Pinpoint the cell where the given text exists, returning its [X, Y] midpoint coordinate. 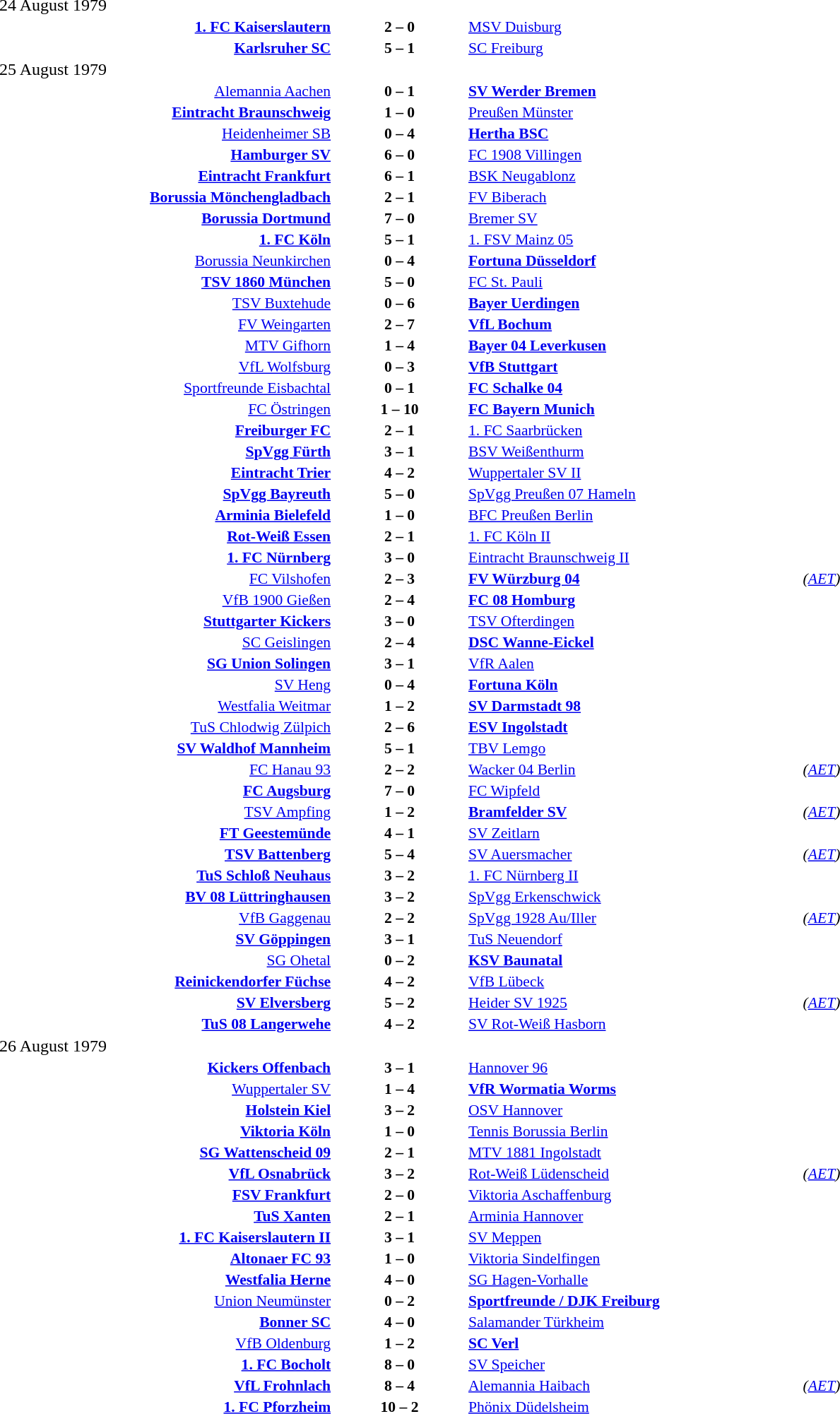
SpVgg Preußen 07 Hameln [634, 494]
TSV Ofterdingen [634, 621]
SV Auersmacher [634, 854]
SV Darmstadt 98 [634, 706]
Rot-Weiß Lüdenscheid [634, 1173]
1. FC Nürnberg II [634, 876]
Hertha BSC [634, 134]
1. FC Saarbrücken [634, 430]
Viktoria Sindelfingen [634, 1258]
Heider SV 1925 [634, 1003]
OSV Hannover [634, 1109]
1 – 10 [400, 409]
Fortuna Düsseldorf [634, 261]
VfR Wormatia Worms [634, 1088]
SV Zeitlarn [634, 833]
FC 08 Homburg [634, 600]
FC Schalke 04 [634, 388]
SG Hagen-Vorhalle [634, 1279]
2 – 7 [400, 324]
Wuppertaler SV II [634, 473]
Alemannia Haibach [634, 1385]
Salamander Türkheim [634, 1321]
VfB Stuttgart [634, 367]
VfB Lübeck [634, 982]
2 – 3 [400, 579]
Fortuna Köln [634, 685]
5 – 2 [400, 1003]
SV Rot-Weiß Hasborn [634, 1024]
Bremer SV [634, 218]
4 – 1 [400, 833]
6 – 1 [400, 176]
MTV 1881 Ingolstadt [634, 1152]
FC Bayern Munich [634, 409]
SpVgg Erkenschwick [634, 897]
8 – 0 [400, 1364]
BSK Neugablonz [634, 176]
TuS Neuendorf [634, 939]
Sportfreunde / DJK Freiburg [634, 1300]
Arminia Hannover [634, 1215]
Bayer Uerdingen [634, 303]
0 – 6 [400, 303]
5 – 4 [400, 854]
MSV Duisburg [634, 27]
KSV Baunatal [634, 960]
Tennis Borussia Berlin [634, 1131]
1. FC Köln II [634, 536]
8 – 4 [400, 1385]
FV Würzburg 04 [634, 579]
FV Biberach [634, 197]
SV Werder Bremen [634, 91]
Bramfelder SV [634, 812]
Eintracht Braunschweig II [634, 558]
Hannover 96 [634, 1067]
FC 1908 Villingen [634, 155]
SC Verl [634, 1343]
VfR Aalen [634, 664]
BFC Preußen Berlin [634, 515]
ESV Ingolstadt [634, 727]
1. FSV Mainz 05 [634, 240]
Viktoria Aschaffenburg [634, 1194]
SV Speicher [634, 1364]
0 – 3 [400, 367]
FC St. Pauli [634, 282]
2 – 6 [400, 727]
BSV Weißenthurm [634, 452]
SV Meppen [634, 1237]
Bayer 04 Leverkusen [634, 346]
6 – 0 [400, 155]
SpVgg 1928 Au/Iller [634, 918]
DSC Wanne-Eickel [634, 642]
Wacker 04 Berlin [634, 770]
FC Wipfeld [634, 791]
SC Freiburg [634, 48]
TBV Lemgo [634, 748]
Preußen Münster [634, 112]
VfL Bochum [634, 324]
